For the text-containing cell, return its midpoint in [X, Y] coordinate format. 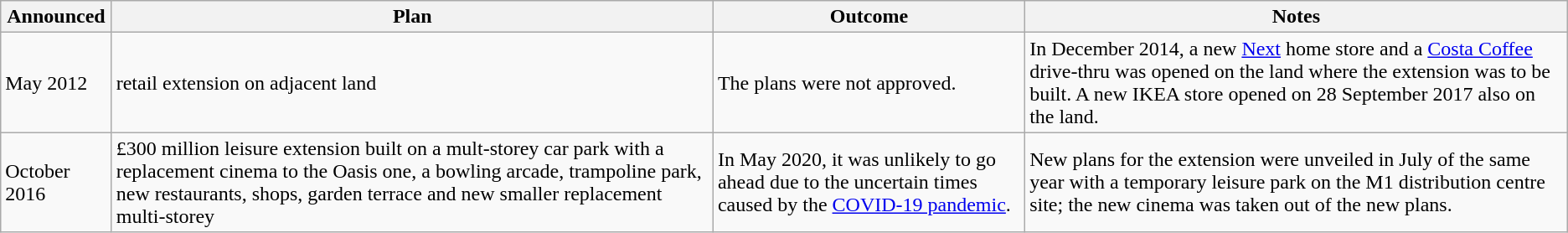
Plan [412, 17]
Announced [56, 17]
The plans were not approved. [869, 82]
Notes [1297, 17]
In May 2020, it was unlikely to go ahead due to the uncertain times caused by the COVID-19 pandemic. [869, 183]
October 2016 [56, 183]
Outcome [869, 17]
May 2012 [56, 82]
retail extension on adjacent land [412, 82]
